Locate the cell with the specified text and output its (x, y) center coordinate. 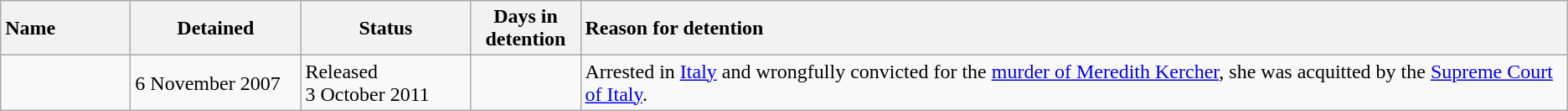
Released 3 October 2011 (385, 82)
Detained (216, 29)
Days in detention (526, 29)
Arrested in Italy and wrongfully convicted for the murder of Meredith Kercher, she was acquitted by the Supreme Court of Italy. (1074, 82)
Reason for detention (1074, 29)
6 November 2007 (216, 82)
Status (385, 29)
Name (65, 29)
